Detect which cell encompasses the target text, then output its [X, Y] center coordinate. 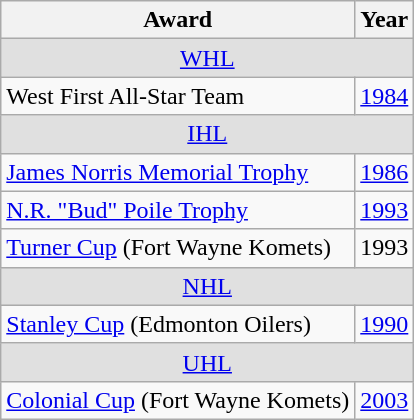
2003 [384, 400]
1990 [384, 324]
West First All-Star Team [178, 96]
IHL [208, 134]
UHL [208, 362]
N.R. "Bud" Poile Trophy [178, 210]
Year [384, 20]
Turner Cup (Fort Wayne Komets) [178, 248]
1986 [384, 172]
Colonial Cup (Fort Wayne Komets) [178, 400]
James Norris Memorial Trophy [178, 172]
Award [178, 20]
1984 [384, 96]
NHL [208, 286]
Stanley Cup (Edmonton Oilers) [178, 324]
WHL [208, 58]
